Extract the (x, y) coordinate from the center of the cell holding the provided text.  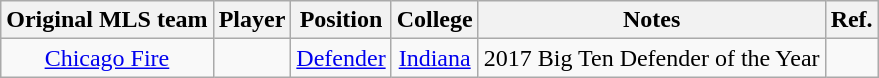
Notes (652, 20)
Chicago Fire (107, 58)
College (434, 20)
Ref. (852, 20)
Indiana (434, 58)
Player (252, 20)
2017 Big Ten Defender of the Year (652, 58)
Original MLS team (107, 20)
Position (341, 20)
Defender (341, 58)
